Return the [x, y] coordinate for the center point of the cell that contains the specified text.  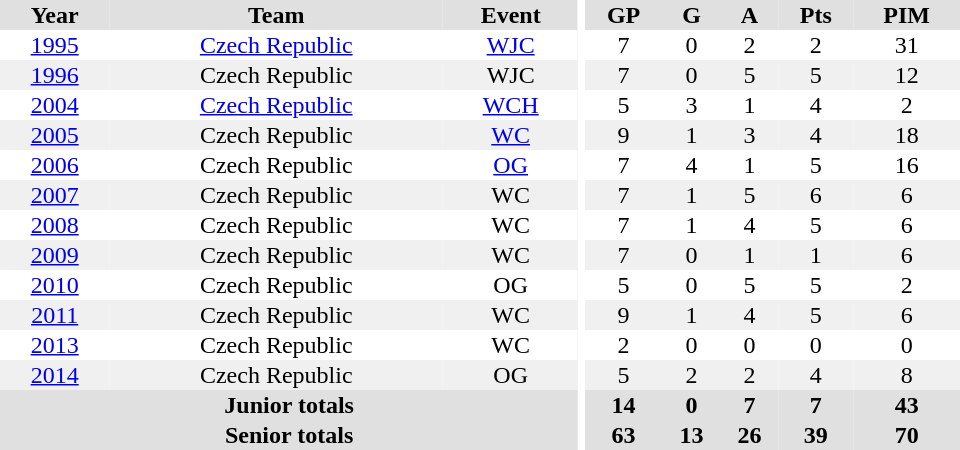
G [692, 15]
2010 [54, 285]
2013 [54, 345]
14 [624, 405]
2008 [54, 225]
1996 [54, 75]
2009 [54, 255]
Senior totals [289, 435]
31 [906, 45]
Team [276, 15]
Event [510, 15]
39 [816, 435]
A [749, 15]
1995 [54, 45]
8 [906, 375]
WCH [510, 105]
2011 [54, 315]
43 [906, 405]
Pts [816, 15]
63 [624, 435]
70 [906, 435]
Junior totals [289, 405]
Year [54, 15]
26 [749, 435]
2007 [54, 195]
16 [906, 165]
2006 [54, 165]
GP [624, 15]
2005 [54, 135]
12 [906, 75]
2014 [54, 375]
18 [906, 135]
PIM [906, 15]
13 [692, 435]
2004 [54, 105]
